Return (x, y) of the center of cell containing provided text 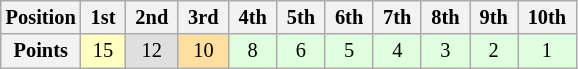
5th (301, 17)
3 (445, 51)
Position (41, 17)
5 (349, 51)
7th (397, 17)
2nd (152, 17)
8th (445, 17)
4th (253, 17)
3rd (203, 17)
1st (104, 17)
Points (41, 51)
6 (301, 51)
9th (494, 17)
4 (397, 51)
10 (203, 51)
15 (104, 51)
6th (349, 17)
8 (253, 51)
1 (547, 51)
2 (494, 51)
10th (547, 17)
12 (152, 51)
